Capture the cell that displays the provided text and extract its [x, y] central coordinate. 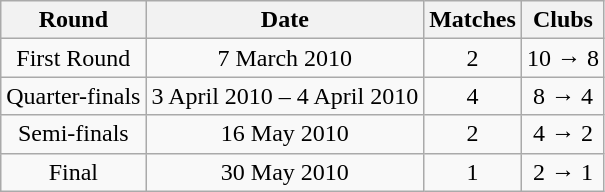
16 May 2010 [285, 134]
30 May 2010 [285, 172]
2 → 1 [562, 172]
3 April 2010 – 4 April 2010 [285, 96]
4 → 2 [562, 134]
Semi-finals [74, 134]
Date [285, 20]
First Round [74, 58]
1 [473, 172]
4 [473, 96]
Round [74, 20]
Clubs [562, 20]
7 March 2010 [285, 58]
8 → 4 [562, 96]
Final [74, 172]
Quarter-finals [74, 96]
10 → 8 [562, 58]
Matches [473, 20]
